Extract the [x, y] coordinate from the center of the cell holding the provided text.  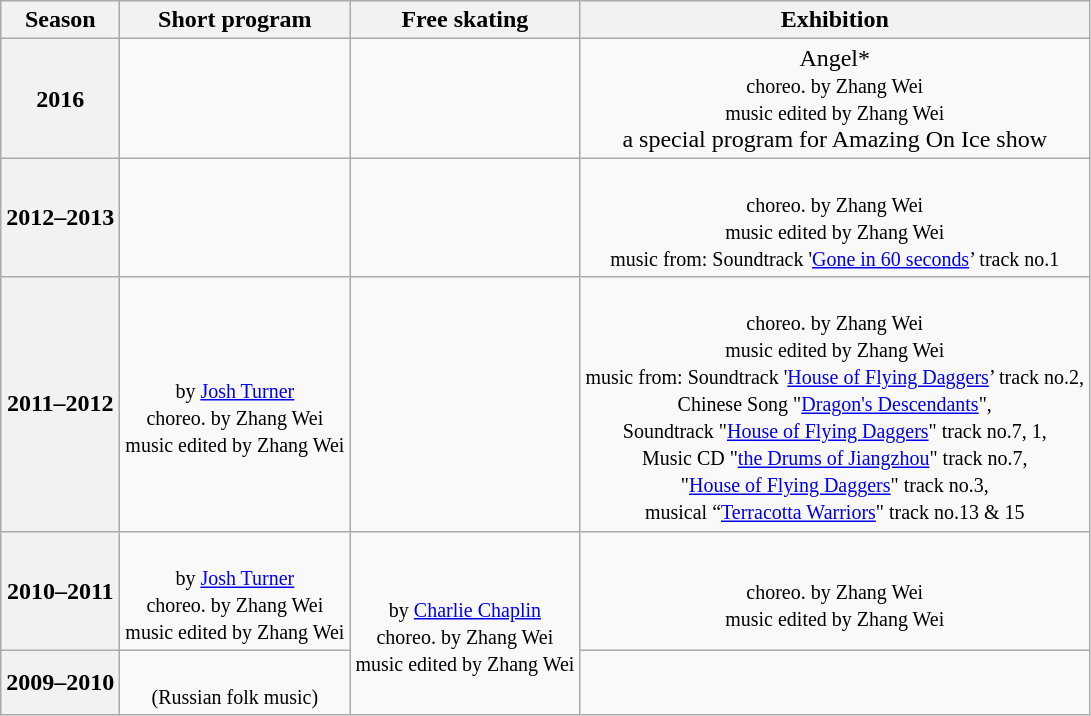
Free skating [465, 20]
choreo. by Zhang Wei music edited by Zhang Wei music from: Soundtrack 'Gone in 60 seconds’ track no.1 [835, 218]
Exhibition [835, 20]
2009–2010 [60, 682]
choreo. by Zhang Wei music edited by Zhang Wei [835, 590]
(Russian folk music) [235, 682]
by Charlie Chaplin choreo. by Zhang Wei music edited by Zhang Wei [465, 623]
2011–2012 [60, 404]
Short program [235, 20]
2012–2013 [60, 218]
2016 [60, 98]
2010–2011 [60, 590]
Angel* choreo. by Zhang Wei music edited by Zhang Weia special program for Amazing On Ice show [835, 98]
Season [60, 20]
